From the cell containing the given text, extract its center point as (X, Y) coordinate. 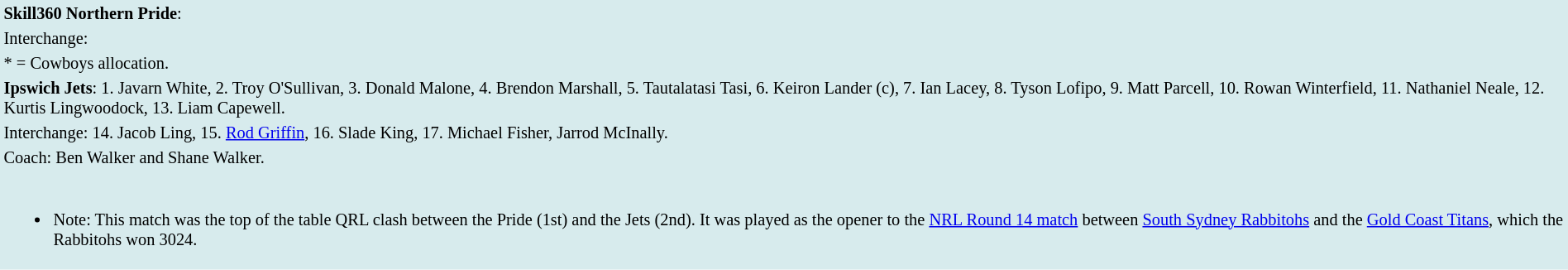
Interchange: 14. Jacob Ling, 15. Rod Griffin, 16. Slade King, 17. Michael Fisher, Jarrod McInally. (784, 133)
Coach: Ben Walker and Shane Walker. (784, 157)
* = Cowboys allocation. (784, 63)
Interchange: (784, 38)
Skill360 Northern Pride: (784, 13)
